From the cell containing the given text, extract its center point as [X, Y] coordinate. 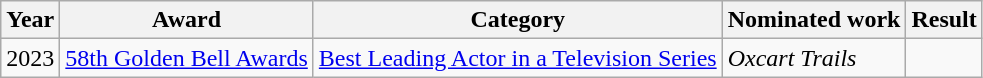
Year [30, 20]
Nominated work [814, 20]
Best Leading Actor in a Television Series [518, 58]
Award [187, 20]
Category [518, 20]
2023 [30, 58]
Result [944, 20]
58th Golden Bell Awards [187, 58]
Oxcart Trails [814, 58]
